Find where the given text appears and provide that cell's center as [x, y] coordinate. 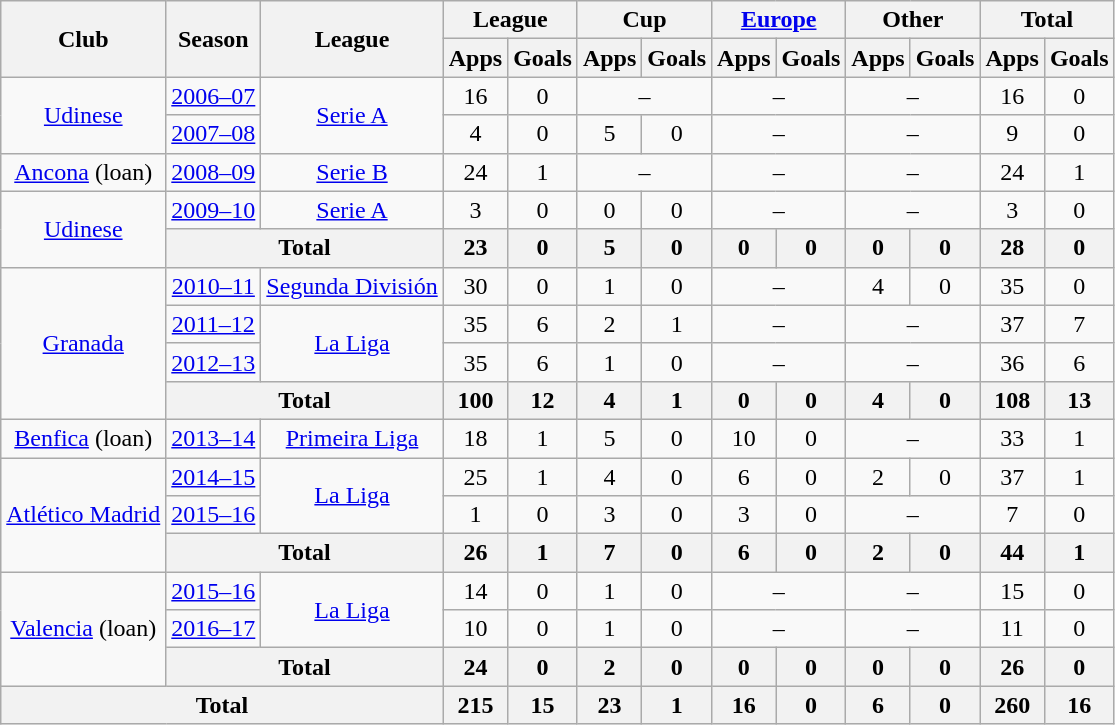
14 [475, 591]
2014–15 [214, 477]
Benfica (loan) [84, 438]
18 [475, 438]
2009–10 [214, 210]
Cup [644, 20]
215 [475, 705]
2006–07 [214, 96]
44 [1012, 553]
2012–13 [214, 362]
Valencia (loan) [84, 629]
Other [913, 20]
2016–17 [214, 629]
100 [475, 400]
Atlético Madrid [84, 515]
Primeira Liga [352, 438]
11 [1012, 629]
Europe [779, 20]
2013–14 [214, 438]
30 [475, 286]
13 [1079, 400]
108 [1012, 400]
2007–08 [214, 134]
2010–11 [214, 286]
260 [1012, 705]
Season [214, 39]
33 [1012, 438]
28 [1012, 248]
Ancona (loan) [84, 172]
Segunda División [352, 286]
12 [543, 400]
Club [84, 39]
Granada [84, 343]
25 [475, 477]
2008–09 [214, 172]
36 [1012, 362]
2011–12 [214, 324]
9 [1012, 134]
Serie B [352, 172]
